Scan for the cell matching the given text and deliver its [x, y] coordinate at center. 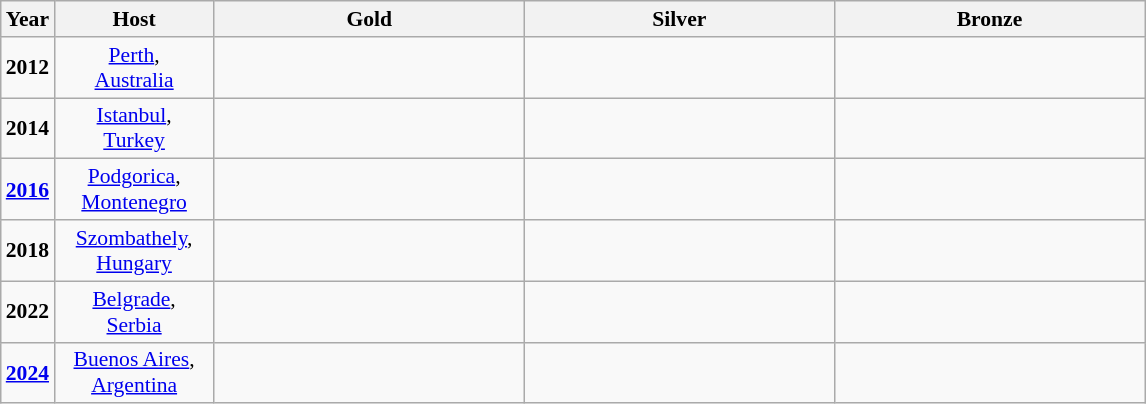
Belgrade,Serbia [134, 312]
2012 [28, 68]
2016 [28, 190]
Perth,Australia [134, 68]
Year [28, 19]
Szombathely,Hungary [134, 250]
Istanbul,Turkey [134, 128]
Bronze [989, 19]
Gold [369, 19]
2014 [28, 128]
Podgorica,Montenegro [134, 190]
Silver [679, 19]
2024 [28, 372]
Host [134, 19]
2018 [28, 250]
2022 [28, 312]
Buenos Aires,Argentina [134, 372]
